Return (X, Y) of the center of cell containing provided text 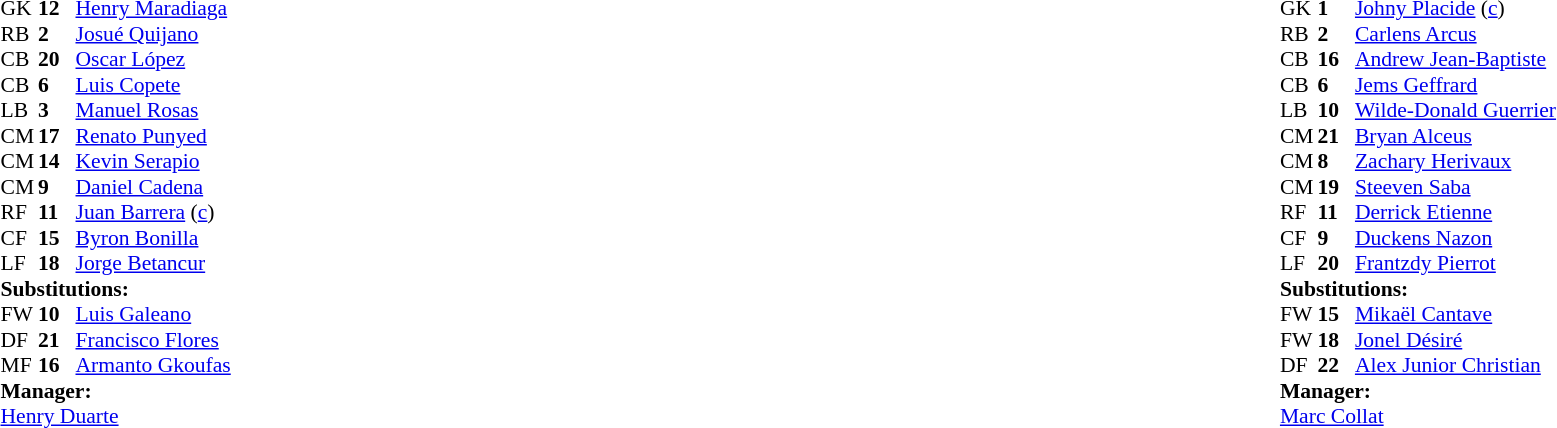
19 (1336, 187)
Steeven Saba (1456, 187)
Manuel Rosas (154, 111)
17 (57, 136)
Juan Barrera (c) (154, 213)
Derrick Etienne (1456, 213)
Carlens Arcus (1456, 34)
Wilde-Donald Guerrier (1456, 111)
Duckens Nazon (1456, 238)
Jorge Betancur (154, 263)
Jonel Désiré (1456, 340)
Renato Punyed (154, 136)
Zachary Herivaux (1456, 161)
Armanto Gkoufas (154, 365)
Kevin Serapio (154, 161)
Bryan Alceus (1456, 136)
Byron Bonilla (154, 238)
Luis Copete (154, 85)
Josué Quijano (154, 34)
3 (57, 111)
Luis Galeano (154, 315)
Mikaël Cantave (1456, 315)
Alex Junior Christian (1456, 365)
22 (1336, 365)
Frantzdy Pierrot (1456, 263)
Jems Geffrard (1456, 85)
14 (57, 161)
8 (1336, 161)
Andrew Jean-Baptiste (1456, 59)
Oscar López (154, 59)
Daniel Cadena (154, 187)
MF (19, 365)
Francisco Flores (154, 340)
